Return the (X, Y) coordinate for the center point of the cell that contains the specified text.  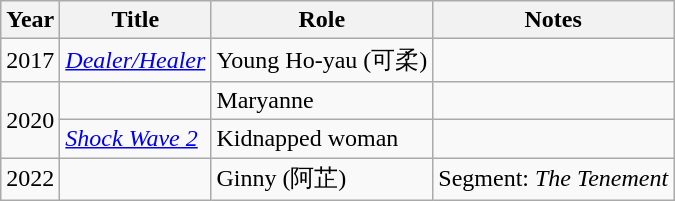
Notes (554, 20)
Segment: The Tenement (554, 180)
Year (30, 20)
2017 (30, 60)
Kidnapped woman (322, 138)
Shock Wave 2 (136, 138)
2020 (30, 119)
Maryanne (322, 100)
2022 (30, 180)
Role (322, 20)
Title (136, 20)
Ginny (阿芷) (322, 180)
Young Ho-yau (可柔) (322, 60)
Dealer/Healer (136, 60)
